Search for the cell housing the specified text and yield its [X, Y] center coordinate. 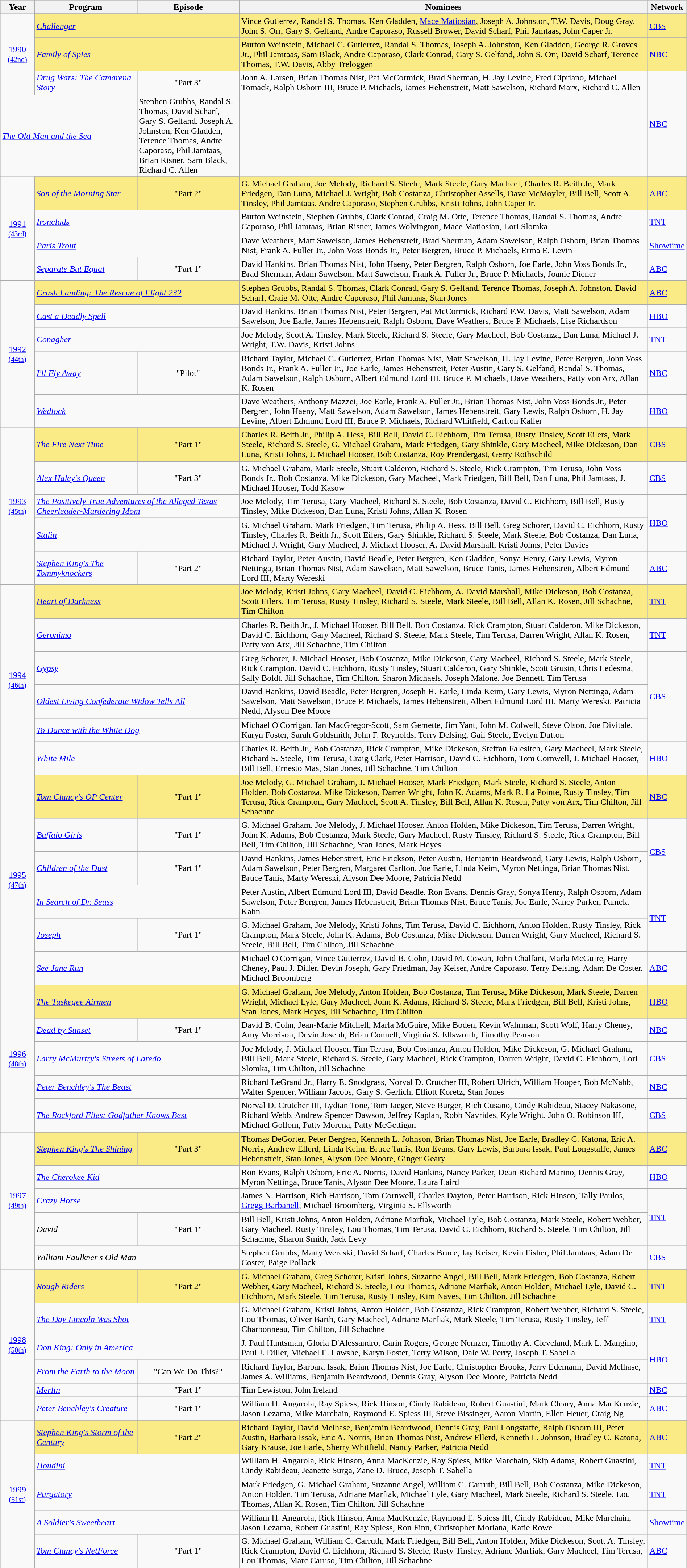
Alex Haley's Queen [86, 478]
Separate But Equal [86, 269]
See Jane Run [137, 968]
Stephen King's Storm of the Century [86, 1437]
Drug Wars: The Camarena Story [86, 83]
Houdini [137, 1466]
The Cherokee Kid [137, 1177]
Oldest Living Confederate Widow Tells All [137, 701]
The Old Man and the Sea [69, 135]
Program [86, 7]
Crazy Horse [137, 1201]
Peter Benchley's The Beast [137, 1087]
Episode [188, 7]
Children of the Dust [86, 868]
Rough Riders [86, 1286]
Purgatory [137, 1494]
Heart of Darkness [137, 601]
Stalin [137, 535]
Network [667, 7]
Buffalo Girls [86, 835]
Paris Trout [137, 246]
1999(51st) [17, 1494]
1996(48th) [17, 1058]
William Faulkner's Old Man [137, 1257]
To Dance with the White Dog [137, 730]
In Search of Dr. Seuss [137, 902]
I'll Fly Away [86, 373]
Wedlock [137, 411]
Geronimo [137, 635]
Merlin [86, 1390]
Conagher [137, 340]
Nominees [443, 7]
Don King: Only in America [137, 1348]
Joseph [86, 935]
David [86, 1229]
Tom Clancy's NetForce [86, 1551]
The Day Lincoln Was Shot [137, 1319]
Dead by Sunset [86, 1030]
1993(45th) [17, 506]
Stephen King's The Shining [86, 1149]
Stephen Grubbs, Marty Wereski, David Scharf, Charles Bruce, Jay Keiser, Kevin Fisher, Phil Jamtaas, Adam De Coster, Paige Pollack [443, 1257]
Tom Clancy's OP Center [86, 797]
1995(47th) [17, 880]
Family of Spies [137, 54]
The Rockford Files: Godfather Knows Best [137, 1115]
Challenger [137, 26]
Ironclads [137, 222]
The Fire Next Time [86, 445]
1992(44th) [17, 354]
A Soldier's Sweetheart [137, 1522]
Gypsy [137, 668]
Joe Melody, Scott A. Tinsley, Mark Steele, Richard S. Steele, Gary Macheel, Bob Costanza, Dan Luna, Michael J. Wright, T.W. Davis, Kristi Johns [443, 340]
Crash Landing: The Rescue of Flight 232 [137, 293]
White Mile [137, 758]
1990(42nd) [17, 54]
Peter Benchley's Creature [86, 1409]
The Positively True Adventures of the Alleged Texas Cheerleader-Murdering Mom [137, 506]
Son of the Morning Star [86, 193]
"Pilot" [188, 373]
1994(46th) [17, 680]
Tim Lewiston, John Ireland [443, 1390]
The Tuskegee Airmen [137, 1002]
1997(49th) [17, 1201]
From the Earth to the Moon [86, 1371]
Stephen King's The Tommyknockers [86, 568]
1998(50th) [17, 1345]
1991(43rd) [17, 229]
"Can We Do This?" [188, 1371]
Year [17, 7]
Larry McMurtry's Streets of Laredo [137, 1058]
Cast a Deadly Spell [137, 316]
